Identify which cell holds the provided text, then report its (X, Y) central coordinate. 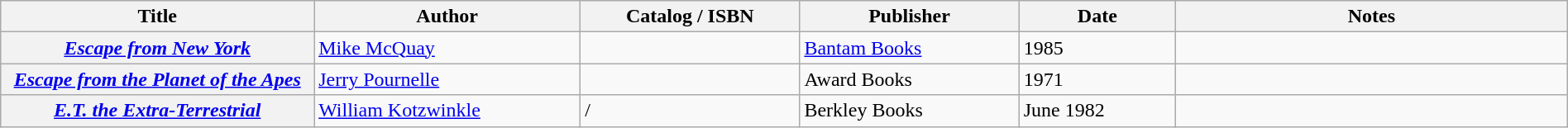
Award Books (910, 79)
1985 (1097, 48)
Escape from New York (157, 48)
Title (157, 17)
E.T. the Extra-Terrestrial (157, 111)
Date (1097, 17)
Publisher (910, 17)
June 1982 (1097, 111)
Notes (1372, 17)
/ (690, 111)
1971 (1097, 79)
William Kotzwinkle (447, 111)
Author (447, 17)
Berkley Books (910, 111)
Jerry Pournelle (447, 79)
Mike McQuay (447, 48)
Catalog / ISBN (690, 17)
Escape from the Planet of the Apes (157, 79)
Bantam Books (910, 48)
